Determine the (x, y) coordinate at the center of the cell enclosing the given text.  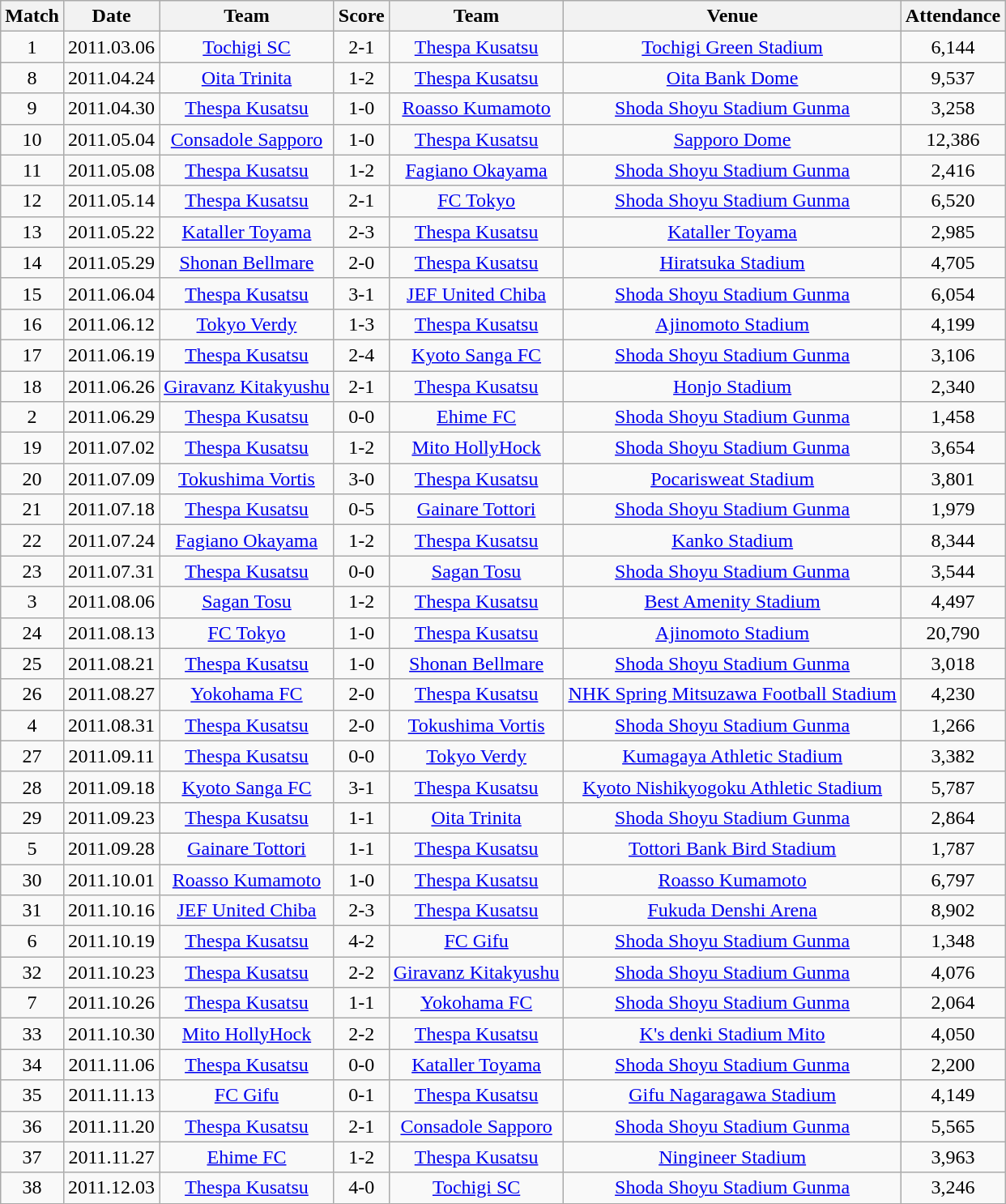
2,064 (953, 1003)
35 (32, 1095)
Kyoto Nishikyogoku Athletic Stadium (732, 787)
2011.07.31 (111, 571)
4,199 (953, 324)
2011.08.31 (111, 725)
Honjo Stadium (732, 386)
4,230 (953, 694)
Gifu Nagaragawa Stadium (732, 1095)
30 (32, 879)
3,246 (953, 1188)
3,801 (953, 479)
29 (32, 818)
3,382 (953, 756)
3-0 (361, 479)
5 (32, 848)
2011.03.06 (111, 47)
9,537 (953, 78)
16 (32, 324)
2011.10.30 (111, 1034)
2011.09.18 (111, 787)
2011.04.30 (111, 109)
0-5 (361, 510)
Kanko Stadium (732, 540)
Attendance (953, 16)
3,654 (953, 448)
2011.04.24 (111, 78)
2011.09.28 (111, 848)
18 (32, 386)
7 (32, 1003)
12 (32, 201)
20,790 (953, 633)
33 (32, 1034)
3,106 (953, 355)
36 (32, 1126)
2011.05.04 (111, 139)
2011.10.19 (111, 941)
10 (32, 139)
26 (32, 694)
2011.10.16 (111, 911)
2011.08.13 (111, 633)
5,565 (953, 1126)
9 (32, 109)
2011.08.06 (111, 602)
2011.09.11 (111, 756)
4-2 (361, 941)
32 (32, 972)
1,348 (953, 941)
Hiratsuka Stadium (732, 263)
17 (32, 355)
2011.07.09 (111, 479)
Kumagaya Athletic Stadium (732, 756)
2,416 (953, 170)
37 (32, 1157)
2011.11.13 (111, 1095)
2,985 (953, 232)
2011.06.29 (111, 417)
25 (32, 664)
Oita Bank Dome (732, 78)
23 (32, 571)
2011.11.20 (111, 1126)
1,266 (953, 725)
1-3 (361, 324)
2011.11.06 (111, 1065)
Ningineer Stadium (732, 1157)
4-0 (361, 1188)
2,340 (953, 386)
2011.11.27 (111, 1157)
2011.06.19 (111, 355)
2,200 (953, 1065)
Best Amenity Stadium (732, 602)
Tochigi Green Stadium (732, 47)
22 (32, 540)
8 (32, 78)
Pocarisweat Stadium (732, 479)
Fukuda Denshi Arena (732, 911)
6,797 (953, 879)
13 (32, 232)
Venue (732, 16)
1 (32, 47)
2011.07.24 (111, 540)
6,054 (953, 293)
2 (32, 417)
8,344 (953, 540)
2011.06.26 (111, 386)
2011.12.03 (111, 1188)
2011.08.21 (111, 664)
14 (32, 263)
2011.05.22 (111, 232)
5,787 (953, 787)
Tottori Bank Bird Stadium (732, 848)
1,979 (953, 510)
2011.10.01 (111, 879)
31 (32, 911)
NHK Spring Mitsuzawa Football Stadium (732, 694)
K's denki Stadium Mito (732, 1034)
19 (32, 448)
Sapporo Dome (732, 139)
3 (32, 602)
2011.05.08 (111, 170)
0-1 (361, 1095)
2011.10.23 (111, 972)
4 (32, 725)
38 (32, 1188)
4,149 (953, 1095)
34 (32, 1065)
21 (32, 510)
Match (32, 16)
2011.05.14 (111, 201)
4,705 (953, 263)
4,497 (953, 602)
3,258 (953, 109)
6 (32, 941)
4,076 (953, 972)
2011.06.12 (111, 324)
2011.10.26 (111, 1003)
Date (111, 16)
2-4 (361, 355)
12,386 (953, 139)
11 (32, 170)
15 (32, 293)
2011.05.29 (111, 263)
8,902 (953, 911)
3,963 (953, 1157)
2,864 (953, 818)
3,018 (953, 664)
2011.09.23 (111, 818)
24 (32, 633)
2011.07.18 (111, 510)
Score (361, 16)
6,144 (953, 47)
1,787 (953, 848)
20 (32, 479)
2011.06.04 (111, 293)
3,544 (953, 571)
2011.07.02 (111, 448)
6,520 (953, 201)
4,050 (953, 1034)
28 (32, 787)
1,458 (953, 417)
2011.08.27 (111, 694)
27 (32, 756)
